Scan for the cell matching the given text and deliver its (x, y) coordinate at center. 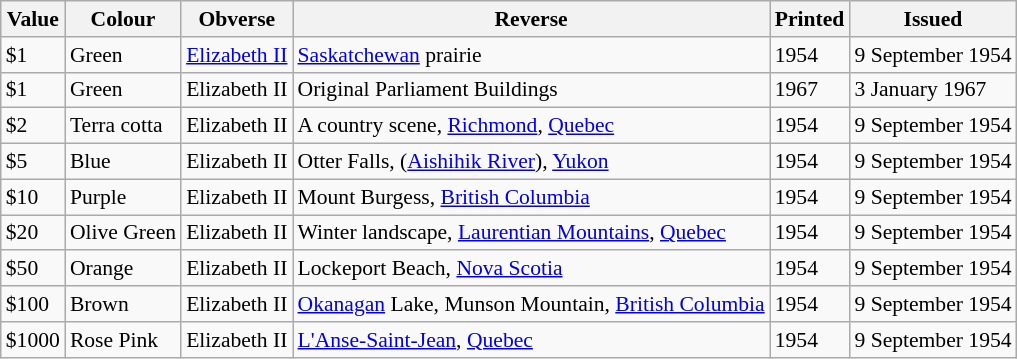
Okanagan Lake, Munson Mountain, British Columbia (530, 304)
$100 (33, 304)
Obverse (236, 19)
Saskatchewan prairie (530, 55)
A country scene, Richmond, Quebec (530, 126)
$20 (33, 233)
Reverse (530, 19)
Printed (810, 19)
$1000 (33, 340)
Original Parliament Buildings (530, 90)
$2 (33, 126)
$50 (33, 269)
Value (33, 19)
Winter landscape, Laurentian Mountains, Quebec (530, 233)
Rose Pink (123, 340)
Lockeport Beach, Nova Scotia (530, 269)
3 January 1967 (932, 90)
Mount Burgess, British Columbia (530, 197)
Purple (123, 197)
Colour (123, 19)
L'Anse-Saint-Jean, Quebec (530, 340)
Brown (123, 304)
Terra cotta (123, 126)
Otter Falls, (Aishihik River), Yukon (530, 162)
Issued (932, 19)
Blue (123, 162)
1967 (810, 90)
Olive Green (123, 233)
$10 (33, 197)
Orange (123, 269)
$5 (33, 162)
